Search for the cell housing the specified text and yield its [X, Y] center coordinate. 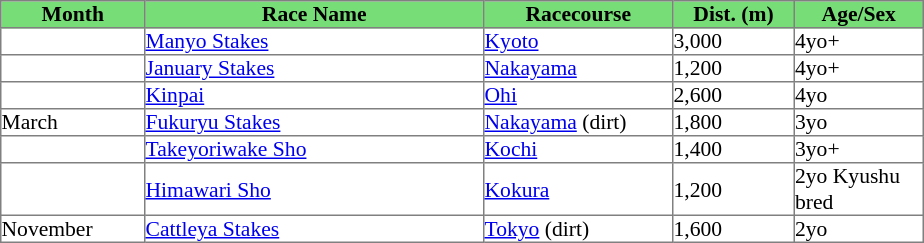
Nakayama [578, 68]
Kochi [578, 150]
1,800 [734, 122]
Month [73, 14]
March [73, 122]
1,600 [734, 228]
Tokyo (dirt) [578, 228]
Nakayama (dirt) [578, 122]
January Stakes [314, 68]
Ohi [578, 96]
Kokura [578, 189]
Fukuryu Stakes [314, 122]
Racecourse [578, 14]
November [73, 228]
4yo [858, 96]
3yo+ [858, 150]
Race Name [314, 14]
2,600 [734, 96]
Takeyoriwake Sho [314, 150]
3,000 [734, 42]
Dist. (m) [734, 14]
Manyo Stakes [314, 42]
3yo [858, 122]
Kyoto [578, 42]
Age/Sex [858, 14]
Kinpai [314, 96]
2yo Kyushu bred [858, 189]
1,400 [734, 150]
2yo [858, 228]
Cattleya Stakes [314, 228]
Himawari Sho [314, 189]
